Return (x, y) of the center of cell containing provided text 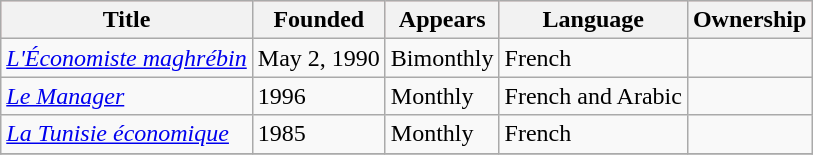
Le Manager (127, 96)
La Tunisie économique (127, 134)
Language (593, 20)
L'Économiste maghrébin (127, 58)
Bimonthly (442, 58)
Ownership (749, 20)
May 2, 1990 (318, 58)
Title (127, 20)
Founded (318, 20)
1985 (318, 134)
French and Arabic (593, 96)
1996 (318, 96)
Appears (442, 20)
